Determine the [x, y] coordinate at the center of the cell enclosing the given text.  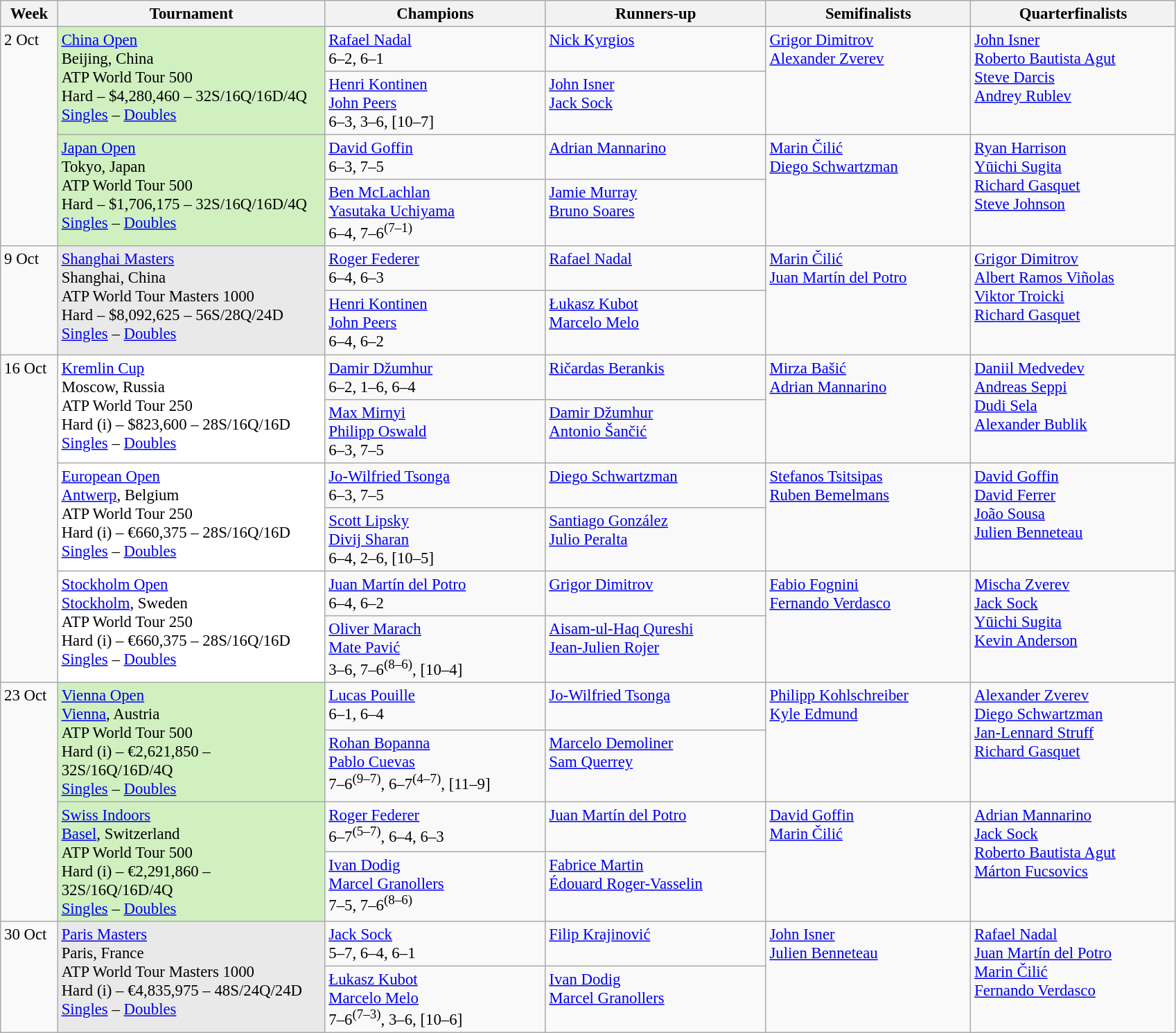
2 Oct [29, 137]
Champions [435, 14]
Marin Čilić Diego Schwartzman [868, 191]
Ričardas Berankis [656, 377]
Nick Kyrgios [656, 50]
Aisam-ul-Haq Qureshi Jean-Julien Rojer [656, 649]
Roger Federer6–4, 6–3 [435, 269]
Rafael Nadal Juan Martín del Potro Marin Čilić Fernando Verdasco [1073, 977]
Swiss Indoors Basel, SwitzerlandATP World Tour 500Hard (i) – €2,291,860 – 32S/16Q/16D/4QSingles – Doubles [191, 862]
Semifinalists [868, 14]
Kremlin Cup Moscow, RussiaATP World Tour 250Hard (i) – $823,600 – 28S/16Q/16DSingles – Doubles [191, 409]
Quarterfinalists [1073, 14]
Juan Martín del Potro [656, 827]
23 Oct [29, 802]
European OpenAntwerp, BelgiumATP World Tour 250Hard (i) – €660,375 – 28S/16Q/16DSingles – Doubles [191, 517]
Grigor Dimitrov Albert Ramos Viñolas Viktor Troicki Richard Gasquet [1073, 301]
Mirza Bašić Adrian Mannarino [868, 409]
Jo-Wilfried Tsonga [656, 707]
Tournament [191, 14]
John Isner Roberto Bautista Agut Steve Darcis Andrey Rublev [1073, 81]
Paris Masters Paris, FranceATP World Tour Masters 1000Hard (i) – €4,835,975 – 48S/24Q/24DSingles – Doubles [191, 977]
9 Oct [29, 301]
Shanghai Masters Shanghai, ChinaATP World Tour Masters 1000Hard – $8,092,625 – 56S/28Q/24DSingles – Doubles [191, 301]
David Goffin David Ferrer João Sousa Julien Benneteau [1073, 517]
Fabio Fognini Fernando Verdasco [868, 626]
Ryan Harrison Yūichi Sugita Richard Gasquet Steve Johnson [1073, 191]
Fabrice Martin Édouard Roger-Vasselin [656, 887]
Ivan Dodig Marcel Granollers [656, 1000]
Japan Open Tokyo, JapanATP World Tour 500Hard – $1,706,175 – 32S/16Q/16D/4QSingles – Doubles [191, 191]
Rafael Nadal6–2, 6–1 [435, 50]
Rohan Bopanna Pablo Cuevas7–6(9–7), 6–7(4–7), [11–9] [435, 766]
Scott Lipsky Divij Sharan6–4, 2–6, [10–5] [435, 539]
16 Oct [29, 518]
Vienna Open Vienna, AustriaATP World Tour 500Hard (i) – €2,621,850 – 32S/16Q/16D/4QSingles – Doubles [191, 743]
Ivan Dodig Marcel Granollers7–5, 7–6(8–6) [435, 887]
Diego Schwartzman [656, 485]
Damir Džumhur6–2, 1–6, 6–4 [435, 377]
Damir Džumhur Antonio Šančić [656, 431]
Adrian Mannarino Jack Sock Roberto Bautista Agut Márton Fucsovics [1073, 862]
Stockholm Open Stockholm, SwedenATP World Tour 250Hard (i) – €660,375 – 28S/16Q/16DSingles – Doubles [191, 626]
Grigor Dimitrov [656, 593]
David Goffin6–3, 7–5 [435, 158]
Lucas Pouille6–1, 6–4 [435, 707]
Max Mirnyi Philipp Oswald6–3, 7–5 [435, 431]
Santiago González Julio Peralta [656, 539]
Alexander Zverev Diego Schwartzman Jan-Lennard Struff Richard Gasquet [1073, 743]
Jamie Murray Bruno Soares [656, 213]
Adrian Mannarino [656, 158]
Rafael Nadal [656, 269]
Jack Sock5–7, 6–4, 6–1 [435, 944]
Week [29, 14]
Roger Federer6–7(5–7), 6–4, 6–3 [435, 827]
Henri Kontinen John Peers6–3, 3–6, [10–7] [435, 103]
David Goffin Marin Čilić [868, 862]
Ben McLachlan Yasutaka Uchiyama6–4, 7–6(7–1) [435, 213]
Stefanos Tsitsipas Ruben Bemelmans [868, 517]
Henri Kontinen John Peers6–4, 6–2 [435, 323]
Runners-up [656, 14]
Philipp Kohlschreiber Kyle Edmund [868, 743]
John Isner Jack Sock [656, 103]
Daniil Medvedev Andreas Seppi Dudi Sela Alexander Bublik [1073, 409]
Jo-Wilfried Tsonga6–3, 7–5 [435, 485]
Marcelo Demoliner Sam Querrey [656, 766]
Grigor Dimitrov Alexander Zverev [868, 81]
China OpenBeijing, ChinaATP World Tour 500Hard – $4,280,460 – 32S/16Q/16D/4QSingles – Doubles [191, 81]
Łukasz Kubot Marcelo Melo7–6(7–3), 3–6, [10–6] [435, 1000]
30 Oct [29, 977]
Marin Čilić Juan Martín del Potro [868, 301]
Mischa Zverev Jack Sock Yūichi Sugita Kevin Anderson [1073, 626]
Juan Martín del Potro6–4, 6–2 [435, 593]
John Isner Julien Benneteau [868, 977]
Łukasz Kubot Marcelo Melo [656, 323]
Oliver Marach Mate Pavić3–6, 7–6(8–6), [10–4] [435, 649]
Filip Krajinović [656, 944]
